Capture the cell that displays the provided text and extract its (x, y) central coordinate. 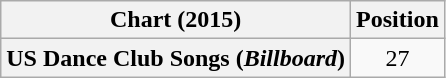
Chart (2015) (176, 20)
Position (398, 20)
US Dance Club Songs (Billboard) (176, 58)
27 (398, 58)
